Pinpoint the cell where the given text exists, returning its [X, Y] midpoint coordinate. 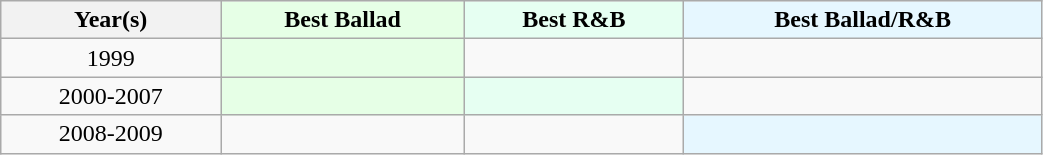
2008-2009 [111, 134]
Best R&B [574, 20]
2000-2007 [111, 96]
Best Ballad/R&B [862, 20]
Year(s) [111, 20]
1999 [111, 58]
Best Ballad [343, 20]
